Find where the given text appears and provide that cell's center as (X, Y) coordinate. 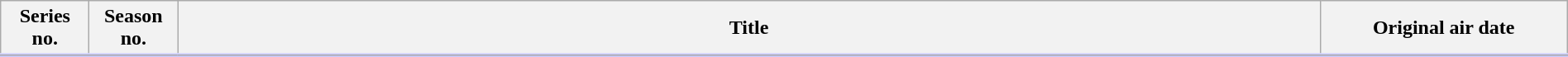
Series no. (45, 28)
Season no. (134, 28)
Original air date (1444, 28)
Title (749, 28)
